Return (X, Y) of the center of cell containing provided text 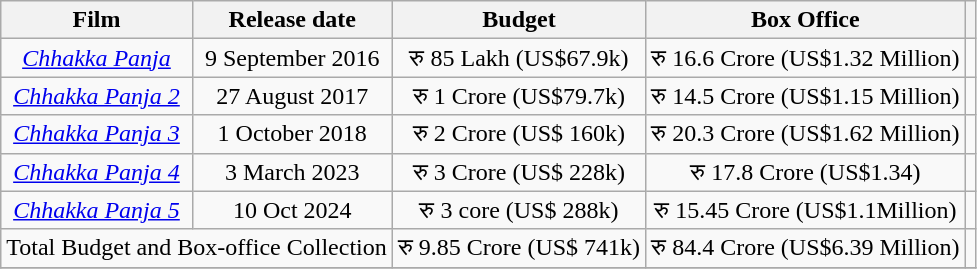
रु 16.6 Crore (US$1.32 Million) (806, 58)
रु 3 core (US$ 288k) (518, 210)
रु 3 Crore (US$ 228k) (518, 172)
9 September 2016 (292, 58)
रु 85 Lakh (US$67.9k) (518, 58)
Budget (518, 20)
Total Budget and Box-office Collection (197, 248)
रु 14.5 Crore (US$1.15 Million) (806, 96)
27 August 2017 (292, 96)
Film (96, 20)
10 Oct 2024 (292, 210)
रु 2 Crore (US$ 160k) (518, 134)
Box Office (806, 20)
रु 17.8 Crore (US$1.34) (806, 172)
रु 1 Crore (US$79.7k) (518, 96)
रु 20.3 Crore (US$1.62 Million) (806, 134)
रु 84.4 Crore (US$6.39 Million) (806, 248)
Release date (292, 20)
Chhakka Panja 5 (96, 210)
Chhakka Panja 2 (96, 96)
3 March 2023 (292, 172)
Chhakka Panja 3 (96, 134)
1 October 2018 (292, 134)
रु 15.45 Crore (US$1.1Million) (806, 210)
रु 9.85 Crore (US$ 741k) (518, 248)
Chhakka Panja (96, 58)
Chhakka Panja 4 (96, 172)
